Capture the cell that displays the provided text and extract its [x, y] central coordinate. 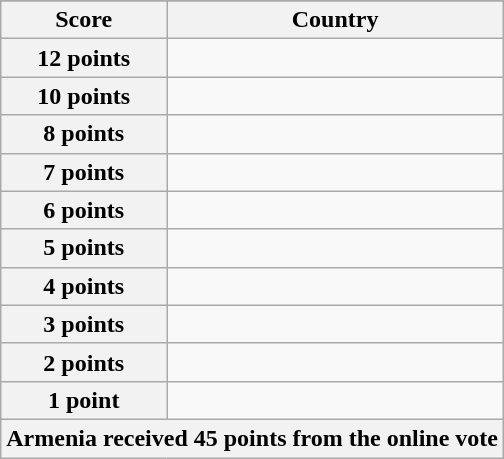
Armenia received 45 points from the online vote [252, 438]
2 points [84, 362]
4 points [84, 286]
8 points [84, 134]
5 points [84, 248]
12 points [84, 58]
3 points [84, 324]
10 points [84, 96]
6 points [84, 210]
Score [84, 20]
7 points [84, 172]
Country [336, 20]
1 point [84, 400]
